Extract the (x, y) coordinate from the center of the cell holding the provided text.  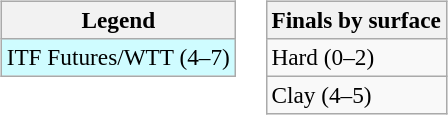
ITF Futures/WTT (4–7) (118, 57)
Clay (4–5) (356, 95)
Legend (118, 20)
Finals by surface (356, 20)
Hard (0–2) (356, 57)
